Determine the (x, y) coordinate at the center of the cell enclosing the given text.  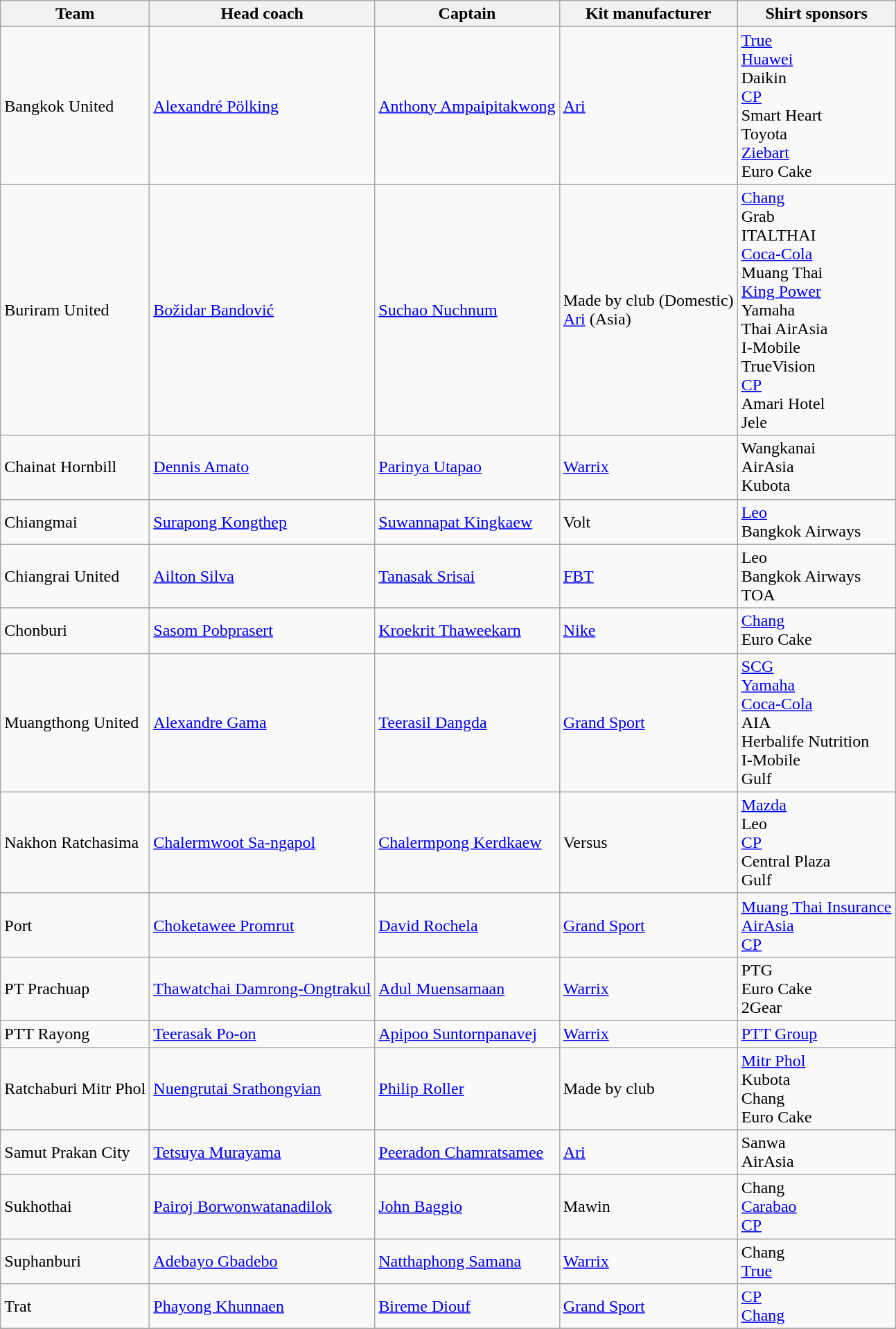
Phayong Khunnaen (262, 1306)
Made by club (649, 1088)
Sasom Pobprasert (262, 631)
Buriram United (75, 310)
LeoBangkok AirwaysTOA (816, 576)
Chalermpong Kerdkaew (467, 842)
Teerasil Dangda (467, 722)
Kit manufacturer (649, 14)
Tanasak Srisai (467, 576)
Suwannapat Kingkaew (467, 521)
PT Prachuap (75, 989)
Ratchaburi Mitr Phol (75, 1088)
Ailton Silva (262, 576)
Božidar Bandović (262, 310)
Mawin (649, 1207)
Team (75, 14)
Suphanburi (75, 1262)
Sukhothai (75, 1207)
Port (75, 925)
Philip Roller (467, 1088)
TrueHuaweiDaikinCPSmart HeartToyotaZiebartEuro Cake (816, 105)
Dennis Amato (262, 467)
Muangthong United (75, 722)
David Rochela (467, 925)
Adul Muensamaan (467, 989)
Apipoo Suntornpanavej (467, 1034)
SanwaAirAsia (816, 1152)
ChangCarabaoCP (816, 1207)
Chonburi (75, 631)
Chiangmai (75, 521)
Head coach (262, 14)
ChangTrue (816, 1262)
ChangGrabITALTHAICoca-ColaMuang ThaiKing PowerYamahaThai AirAsiaI-MobileTrueVisionCPAmari HotelJele (816, 310)
Samut Prakan City (75, 1152)
Kroekrit Thaweekarn (467, 631)
Made by club (Domestic) Ari (Asia) (649, 310)
ChangEuro Cake (816, 631)
Nike (649, 631)
Adebayo Gbadebo (262, 1262)
Versus (649, 842)
Surapong Kongthep (262, 521)
Chainat Hornbill (75, 467)
Shirt sponsors (816, 14)
Anthony Ampaipitakwong (467, 105)
PTT Group (816, 1034)
Pairoj Borwonwatanadilok (262, 1207)
PTGEuro Cake2Gear (816, 989)
Peeradon Chamratsamee (467, 1152)
Muang Thai InsuranceAirAsiaCP (816, 925)
John Baggio (467, 1207)
Mitr PholKubotaChangEuro Cake (816, 1088)
Trat (75, 1306)
Volt (649, 521)
Bangkok United (75, 105)
Alexandre Gama (262, 722)
Suchao Nuchnum (467, 310)
Choketawee Promrut (262, 925)
Bireme Diouf (467, 1306)
Chiangrai United (75, 576)
WangkanaiAirAsiaKubota (816, 467)
Nuengrutai Srathongvian (262, 1088)
Natthaphong Samana (467, 1262)
Parinya Utapao (467, 467)
SCGYamahaCoca-ColaAIAHerbalife NutritionI-MobileGulf (816, 722)
LeoBangkok Airways (816, 521)
Alexandré Pölking (262, 105)
Tetsuya Murayama (262, 1152)
Nakhon Ratchasima (75, 842)
CPChang (816, 1306)
MazdaLeoCPCentral PlazaGulf (816, 842)
Captain (467, 14)
Thawatchai Damrong-Ongtrakul (262, 989)
Chalermwoot Sa-ngapol (262, 842)
FBT (649, 576)
PTT Rayong (75, 1034)
Teerasak Po-on (262, 1034)
